Extract the [x, y] coordinate from the center of the cell holding the provided text.  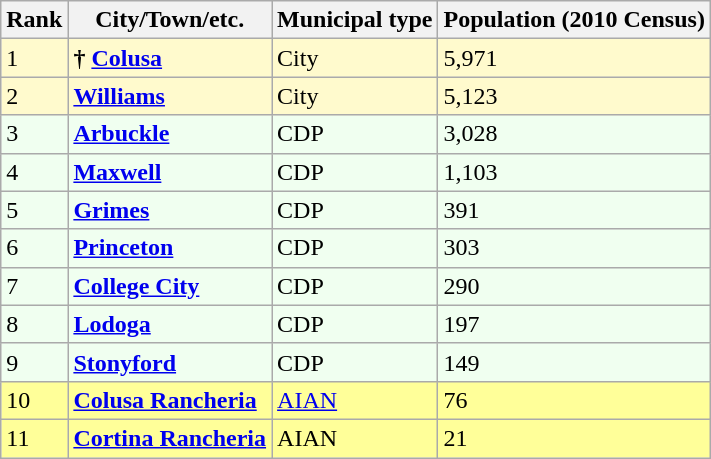
11 [34, 438]
290 [574, 286]
1,103 [574, 172]
76 [574, 400]
Maxwell [170, 172]
21 [574, 438]
City/Town/etc. [170, 20]
2 [34, 96]
Cortina Rancheria [170, 438]
Stonyford [170, 362]
149 [574, 362]
5,123 [574, 96]
† Colusa [170, 58]
Rank [34, 20]
4 [34, 172]
Arbuckle [170, 134]
7 [34, 286]
391 [574, 210]
3 [34, 134]
5,971 [574, 58]
Population (2010 Census) [574, 20]
197 [574, 324]
303 [574, 248]
Lodoga [170, 324]
Municipal type [355, 20]
3,028 [574, 134]
6 [34, 248]
1 [34, 58]
10 [34, 400]
College City [170, 286]
Williams [170, 96]
Princeton [170, 248]
Colusa Rancheria [170, 400]
9 [34, 362]
5 [34, 210]
Grimes [170, 210]
8 [34, 324]
